From the cell containing the given text, extract its center point as (X, Y) coordinate. 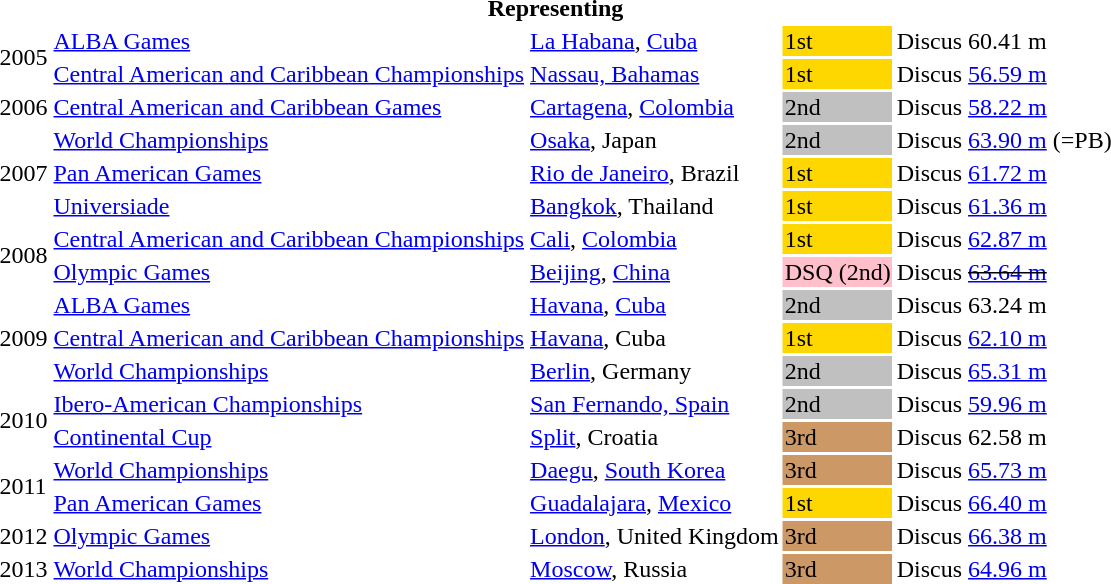
Bangkok, Thailand (655, 206)
DSQ (2nd) (838, 272)
Beijing, China (655, 272)
Nassau, Bahamas (655, 74)
Ibero-American Championships (289, 404)
Central American and Caribbean Games (289, 107)
La Habana, Cuba (655, 41)
Guadalajara, Mexico (655, 503)
Cali, Colombia (655, 239)
Daegu, South Korea (655, 470)
Continental Cup (289, 437)
Osaka, Japan (655, 140)
San Fernando, Spain (655, 404)
Rio de Janeiro, Brazil (655, 173)
Cartagena, Colombia (655, 107)
Universiade (289, 206)
Berlin, Germany (655, 371)
Moscow, Russia (655, 569)
Split, Croatia (655, 437)
London, United Kingdom (655, 536)
